Find where the given text appears and provide that cell's center as [x, y] coordinate. 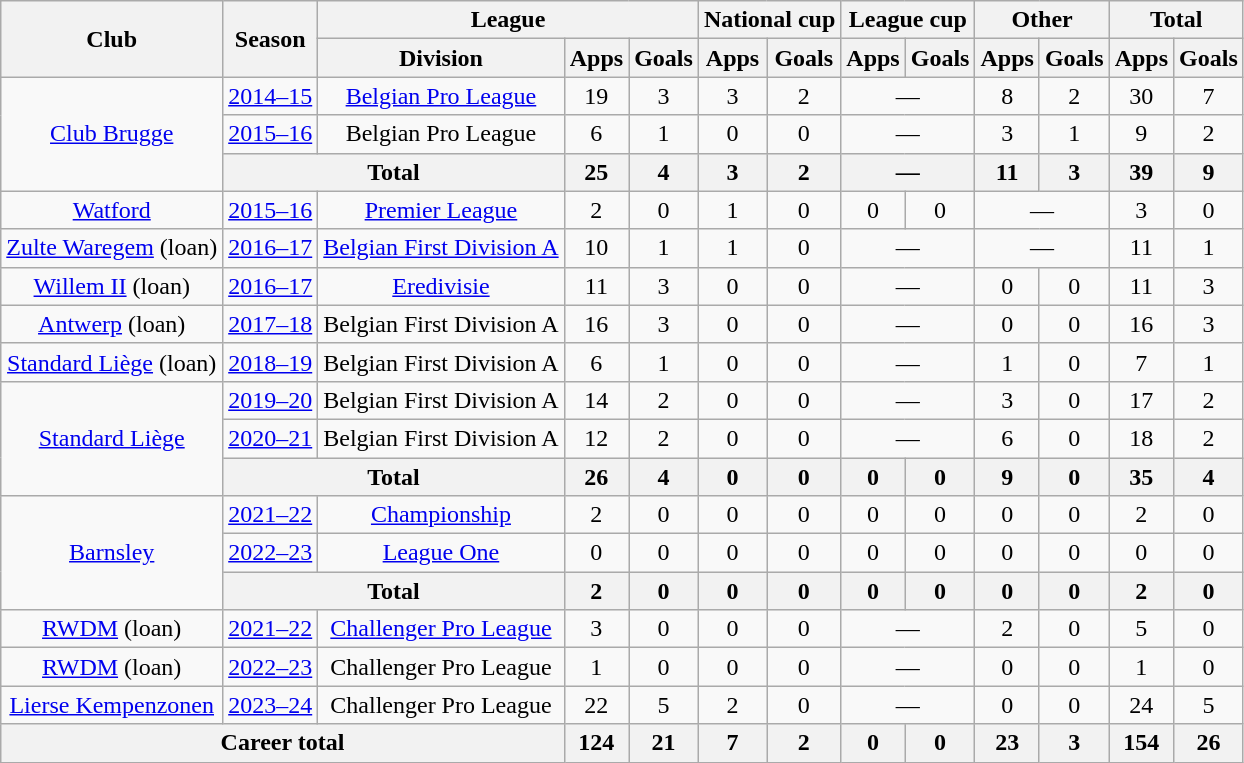
35 [1141, 477]
2023–24 [270, 705]
Other [1042, 20]
24 [1141, 705]
2019–20 [270, 400]
12 [596, 438]
Watford [112, 210]
14 [596, 400]
Lierse Kempenzonen [112, 705]
2018–19 [270, 362]
19 [596, 96]
2014–15 [270, 96]
Career total [282, 743]
Standard Liège (loan) [112, 362]
2017–18 [270, 324]
21 [664, 743]
154 [1141, 743]
17 [1141, 400]
2020–21 [270, 438]
30 [1141, 96]
Club Brugge [112, 134]
League One [441, 553]
Standard Liège [112, 438]
Club [112, 39]
Premier League [441, 210]
League [508, 20]
League cup [908, 20]
18 [1141, 438]
39 [1141, 172]
Barnsley [112, 553]
25 [596, 172]
124 [596, 743]
Antwerp (loan) [112, 324]
Zulte Waregem (loan) [112, 248]
10 [596, 248]
22 [596, 705]
8 [1007, 96]
Eredivisie [441, 286]
23 [1007, 743]
Season [270, 39]
National cup [769, 20]
Division [441, 58]
Willem II (loan) [112, 286]
Championship [441, 515]
